Scan for the cell matching the given text and deliver its [x, y] coordinate at center. 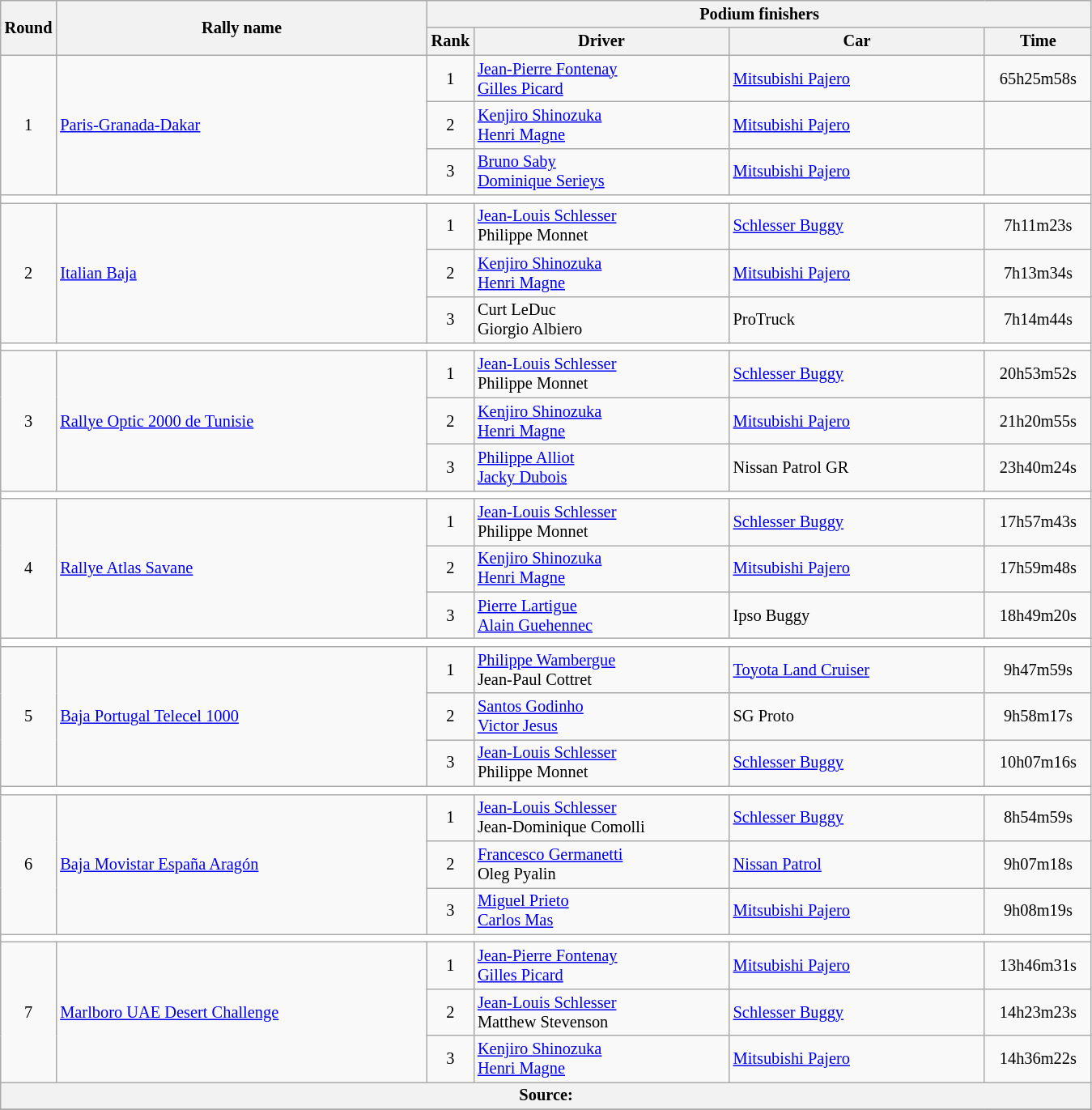
8h54m59s [1038, 818]
65h25m58s [1038, 79]
14h36m22s [1038, 1059]
7 [29, 1012]
Bruno Saby Dominique Serieys [601, 172]
9h47m59s [1038, 670]
17h59m48s [1038, 568]
Italian Baja [241, 272]
20h53m52s [1038, 374]
7h11m23s [1038, 226]
5 [29, 716]
Nissan Patrol GR [857, 467]
Pierre Lartigue Alain Guehennec [601, 615]
Jean-Louis Schlesser Matthew Stevenson [601, 1012]
Santos Godinho Victor Jesus [601, 717]
Baja Movistar España Aragón [241, 865]
Francesco Germanetti Oleg Pyalin [601, 864]
Rank [450, 41]
7h14m44s [1038, 320]
21h20m55s [1038, 421]
Baja Portugal Telecel 1000 [241, 716]
Time [1038, 41]
Toyota Land Cruiser [857, 670]
Rally name [241, 28]
9h58m17s [1038, 717]
Curt LeDuc Giorgio Albiero [601, 320]
10h07m16s [1038, 763]
17h57m43s [1038, 522]
13h46m31s [1038, 965]
Ipso Buggy [857, 615]
ProTruck [857, 320]
23h40m24s [1038, 467]
6 [29, 865]
Paris-Granada-Dakar [241, 125]
7h13m34s [1038, 273]
Miguel Prieto Carlos Mas [601, 911]
Philippe Alliot Jacky Dubois [601, 467]
18h49m20s [1038, 615]
Rallye Optic 2000 de Tunisie [241, 421]
Podium finishers [759, 14]
9h08m19s [1038, 911]
14h23m23s [1038, 1012]
Marlboro UAE Desert Challenge [241, 1012]
Round [29, 28]
Jean-Louis Schlesser Jean-Dominique Comolli [601, 818]
Driver [601, 41]
9h07m18s [1038, 864]
Car [857, 41]
Rallye Atlas Savane [241, 568]
Philippe Wambergue Jean-Paul Cottret [601, 670]
SG Proto [857, 717]
4 [29, 568]
Source: [546, 1095]
Nissan Patrol [857, 864]
